Find where the given text appears and provide that cell's center as (x, y) coordinate. 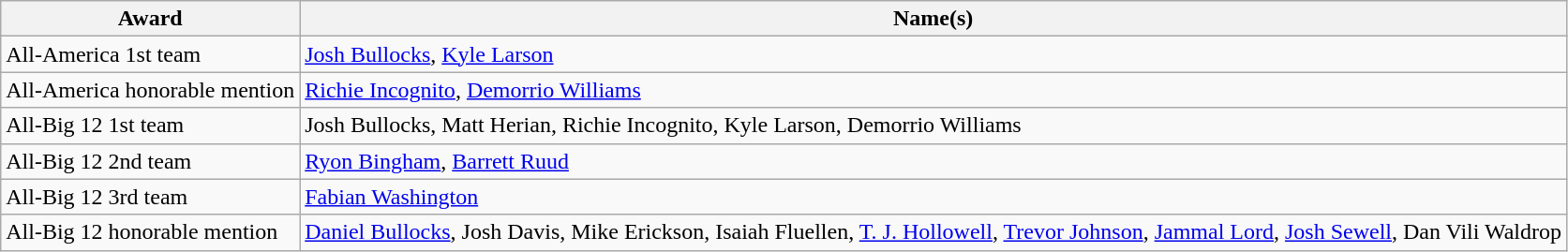
All-Big 12 1st team (150, 126)
Josh Bullocks, Kyle Larson (933, 54)
Daniel Bullocks, Josh Davis, Mike Erickson, Isaiah Fluellen, T. J. Hollowell, Trevor Johnson, Jammal Lord, Josh Sewell, Dan Vili Waldrop (933, 232)
Fabian Washington (933, 197)
Name(s) (933, 19)
All-Big 12 honorable mention (150, 232)
Ryon Bingham, Barrett Ruud (933, 161)
Josh Bullocks, Matt Herian, Richie Incognito, Kyle Larson, Demorrio Williams (933, 126)
All-America 1st team (150, 54)
Award (150, 19)
All-America honorable mention (150, 90)
All-Big 12 3rd team (150, 197)
All-Big 12 2nd team (150, 161)
Richie Incognito, Demorrio Williams (933, 90)
